Output the (X, Y) coordinate of the center of the cell containing the given text.  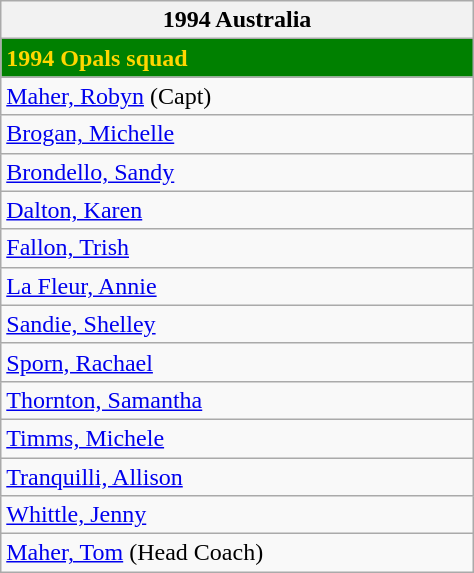
Thornton, Samantha (237, 400)
Brondello, Sandy (237, 172)
Sporn, Rachael (237, 362)
Dalton, Karen (237, 210)
Timms, Michele (237, 438)
Maher, Tom (Head Coach) (237, 553)
Whittle, Jenny (237, 515)
Fallon, Trish (237, 248)
Sandie, Shelley (237, 324)
Tranquilli, Allison (237, 477)
1994 Australia (237, 20)
La Fleur, Annie (237, 286)
1994 Opals squad (237, 58)
Brogan, Michelle (237, 134)
Maher, Robyn (Capt) (237, 96)
